Find where the given text appears and provide that cell's center as (X, Y) coordinate. 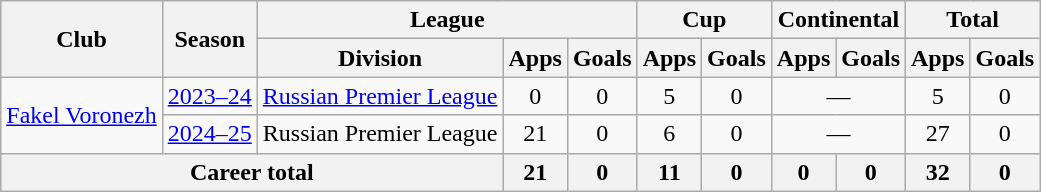
6 (669, 134)
Division (380, 58)
Fakel Voronezh (82, 115)
11 (669, 172)
Total (973, 20)
2023–24 (210, 96)
Club (82, 39)
32 (938, 172)
Continental (838, 20)
2024–25 (210, 134)
Cup (704, 20)
Season (210, 39)
League (447, 20)
Career total (252, 172)
27 (938, 134)
